Determine the [X, Y] coordinate at the center of the cell enclosing the given text.  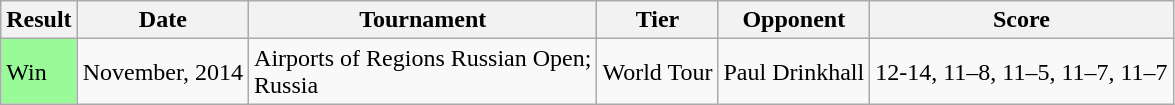
World Tour [658, 72]
November, 2014 [162, 72]
Result [39, 20]
Win [39, 72]
Airports of Regions Russian Open;Russia [423, 72]
Tier [658, 20]
Opponent [794, 20]
Tournament [423, 20]
Paul Drinkhall [794, 72]
Date [162, 20]
Score [1022, 20]
12-14, 11–8, 11–5, 11–7, 11–7 [1022, 72]
